Output the [x, y] coordinate of the center of the cell containing the given text.  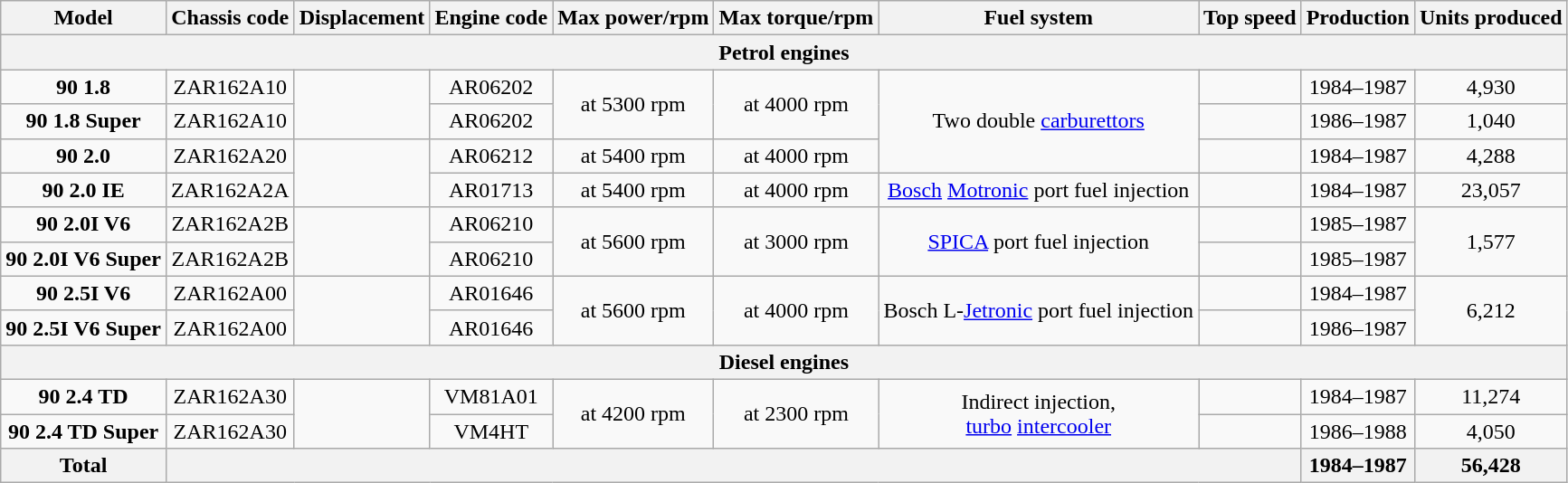
VM81A01 [491, 396]
at 3000 rpm [796, 241]
90 2.5I V6 Super [83, 327]
Units produced [1491, 18]
90 2.0 IE [83, 190]
Diesel engines [784, 362]
6,212 [1491, 310]
56,428 [1491, 466]
90 2.4 TD Super [83, 431]
Indirect injection,turbo intercooler [1039, 413]
1986–1988 [1357, 431]
90 2.0I V6 Super [83, 259]
Fuel system [1039, 18]
Bosch Motronic port fuel injection [1039, 190]
4,050 [1491, 431]
11,274 [1491, 396]
at 2300 rpm [796, 413]
90 2.0 [83, 156]
Max power/rpm [633, 18]
Engine code [491, 18]
Model [83, 18]
Total [83, 466]
Top speed [1250, 18]
ZAR162A2A [230, 190]
ZAR162A20 [230, 156]
90 2.5I V6 [83, 293]
4,288 [1491, 156]
1,040 [1491, 121]
Chassis code [230, 18]
1,577 [1491, 241]
AR06212 [491, 156]
AR01713 [491, 190]
23,057 [1491, 190]
SPICA port fuel injection [1039, 241]
4,930 [1491, 87]
Bosch L-Jetronic port fuel injection [1039, 310]
90 2.0I V6 [83, 224]
Production [1357, 18]
Petrol engines [784, 52]
90 2.4 TD [83, 396]
Two double carburettors [1039, 121]
Max torque/rpm [796, 18]
at 5300 rpm [633, 104]
90 1.8 [83, 87]
VM4HT [491, 431]
Displacement [362, 18]
90 1.8 Super [83, 121]
at 4200 rpm [633, 413]
